Extract the [X, Y] coordinate from the center of the cell holding the provided text.  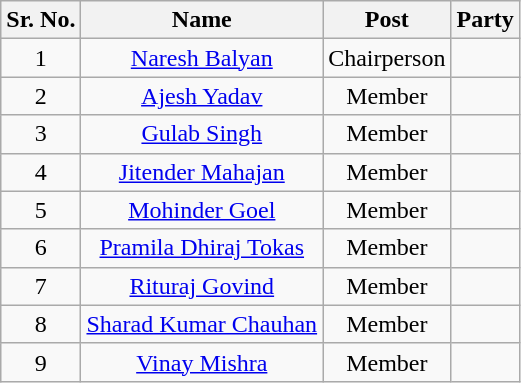
Gulab Singh [202, 134]
Rituraj Govind [202, 286]
Chairperson [387, 58]
Jitender Mahajan [202, 172]
Mohinder Goel [202, 210]
Post [387, 20]
8 [41, 324]
Ajesh Yadav [202, 96]
2 [41, 96]
Pramila Dhiraj Tokas [202, 248]
5 [41, 210]
9 [41, 362]
3 [41, 134]
4 [41, 172]
Sharad Kumar Chauhan [202, 324]
1 [41, 58]
Sr. No. [41, 20]
Name [202, 20]
Naresh Balyan [202, 58]
7 [41, 286]
6 [41, 248]
Party [485, 20]
Vinay Mishra [202, 362]
